Return the [x, y] coordinate for the center point of the cell that contains the specified text.  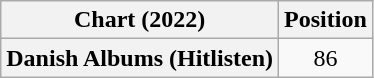
Position [326, 20]
Chart (2022) [140, 20]
86 [326, 58]
Danish Albums (Hitlisten) [140, 58]
